From the cell containing the given text, extract its center point as (x, y) coordinate. 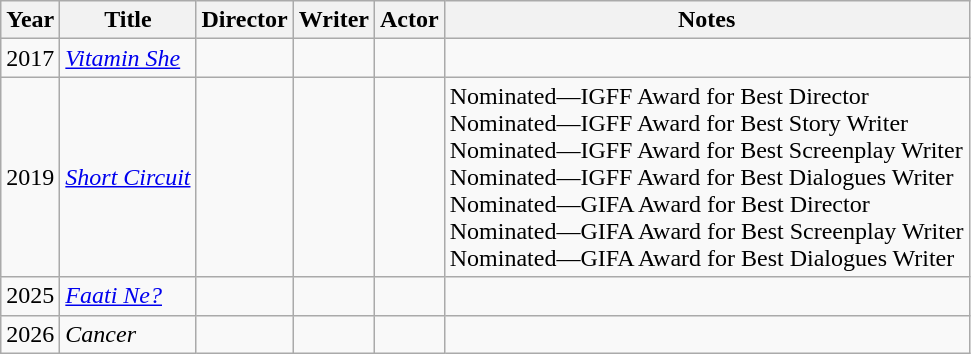
2019 (30, 177)
Actor (410, 20)
Writer (334, 20)
Short Circuit (128, 177)
Director (244, 20)
Faati Ne? (128, 296)
Title (128, 20)
Cancer (128, 334)
2025 (30, 296)
2017 (30, 58)
Year (30, 20)
Vitamin She (128, 58)
2026 (30, 334)
Notes (706, 20)
